Extract the [x, y] coordinate from the center of the cell holding the provided text.  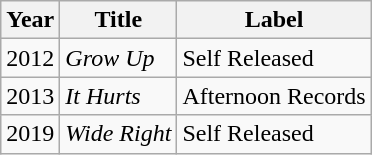
2019 [30, 134]
Wide Right [118, 134]
Afternoon Records [274, 96]
2012 [30, 58]
2013 [30, 96]
It Hurts [118, 96]
Title [118, 20]
Label [274, 20]
Grow Up [118, 58]
Year [30, 20]
